Scan for the cell matching the given text and deliver its (x, y) coordinate at center. 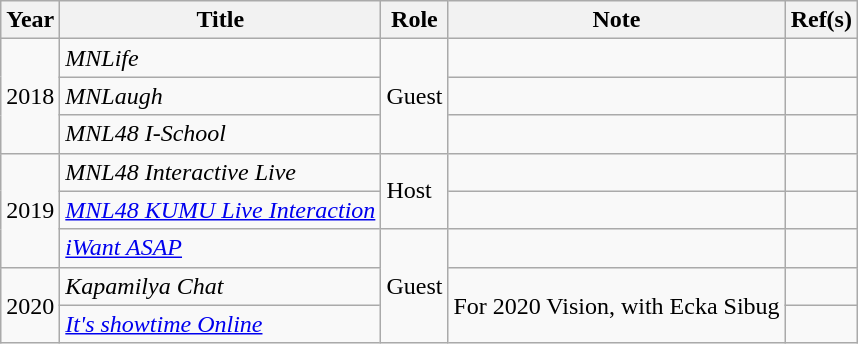
iWant ASAP (220, 248)
Year (30, 20)
Title (220, 20)
2020 (30, 305)
Kapamilya Chat (220, 286)
MNLife (220, 58)
MNLaugh (220, 96)
Role (414, 20)
Host (414, 191)
MNL48 I-School (220, 134)
2018 (30, 96)
It's showtime Online (220, 324)
For 2020 Vision, with Ecka Sibug (616, 305)
MNL48 KUMU Live Interaction (220, 210)
MNL48 Interactive Live (220, 172)
Note (616, 20)
Ref(s) (821, 20)
2019 (30, 210)
